Search for the cell housing the specified text and yield its [X, Y] center coordinate. 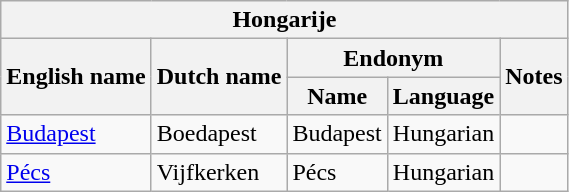
Name [337, 96]
Language [443, 96]
Vijfkerken [219, 172]
English name [76, 77]
Boedapest [219, 134]
Hongarije [284, 20]
Endonym [394, 58]
Dutch name [219, 77]
Notes [534, 77]
